Search for the cell housing the specified text and yield its [X, Y] center coordinate. 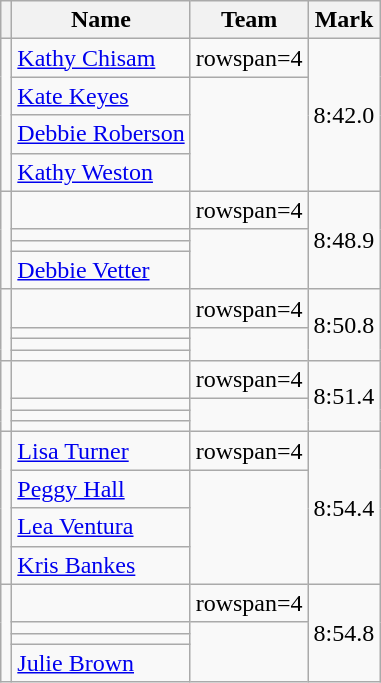
Kathy Weston [101, 172]
Kris Bankes [101, 565]
8:54.4 [344, 508]
Kate Keyes [101, 96]
Debbie Roberson [101, 134]
8:50.8 [344, 324]
8:48.9 [344, 240]
Lea Ventura [101, 527]
Kathy Chisam [101, 58]
Name [101, 20]
8:51.4 [344, 396]
Peggy Hall [101, 489]
Lisa Turner [101, 451]
Team [249, 20]
8:54.8 [344, 633]
8:42.0 [344, 115]
Debbie Vetter [101, 270]
Julie Brown [101, 663]
Mark [344, 20]
